Output the (X, Y) coordinate of the center of the cell containing the given text.  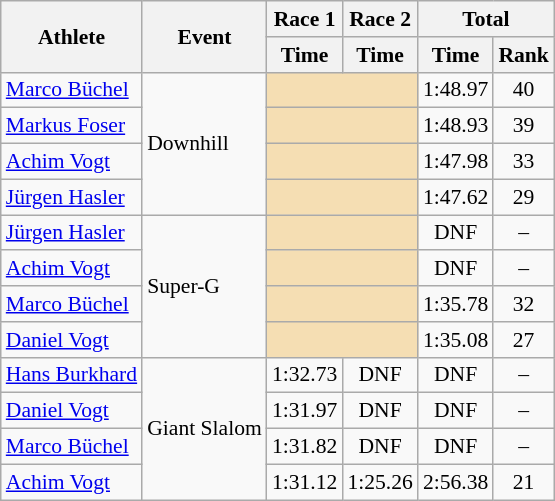
Race 2 (380, 19)
1:31.82 (304, 447)
Event (204, 36)
39 (524, 126)
1:48.97 (456, 90)
21 (524, 482)
27 (524, 340)
Hans Burkhard (72, 375)
Total (486, 19)
Downhill (204, 143)
Athlete (72, 36)
1:35.78 (456, 304)
Giant Slalom (204, 428)
1:31.97 (304, 411)
1:31.12 (304, 482)
1:32.73 (304, 375)
32 (524, 304)
Super-G (204, 286)
29 (524, 197)
1:47.98 (456, 162)
1:48.93 (456, 126)
1:35.08 (456, 340)
1:47.62 (456, 197)
Race 1 (304, 19)
Markus Foser (72, 126)
1:25.26 (380, 482)
2:56.38 (456, 482)
40 (524, 90)
33 (524, 162)
Rank (524, 55)
